Determine the [x, y] coordinate at the center of the cell enclosing the given text.  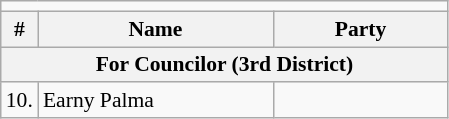
For Councilor (3rd District) [224, 65]
Party [360, 29]
# [20, 29]
10. [20, 101]
Name [156, 29]
Earny Palma [156, 101]
